From the cell containing the given text, extract its center point as [x, y] coordinate. 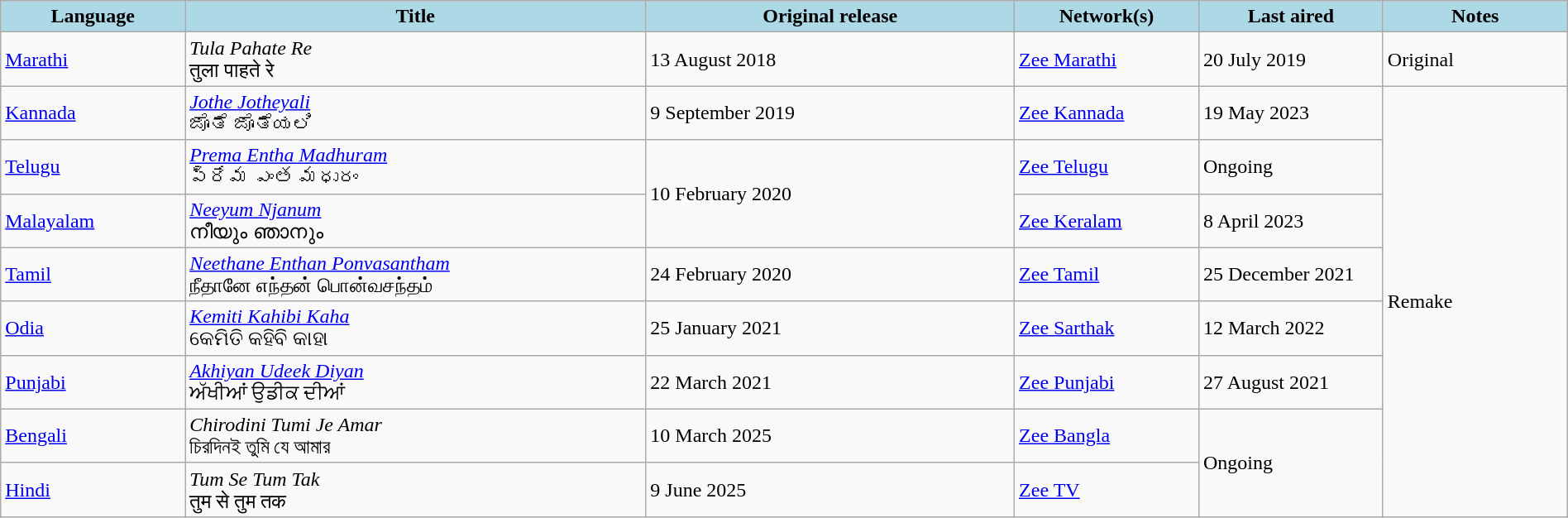
Kemiti Kahibi Kaha କେମିତି କହିବି କାହା [415, 328]
Chirodini Tumi Je Amar চিরদিনই তুমি যে আমার [415, 435]
Hindi [93, 490]
Neeyum Njanum നീയും ഞാനും [415, 220]
Marathi [93, 60]
Remake [1475, 301]
Zee Tamil [1107, 275]
Language [93, 17]
22 March 2021 [830, 382]
Title [415, 17]
Original release [830, 17]
Odia [93, 328]
19 May 2023 [1290, 113]
Zee TV [1107, 490]
Kannada [93, 113]
Original [1475, 60]
Tula Pahate Re तुला पाहते रे [415, 60]
Zee Punjabi [1107, 382]
Tum Se Tum Tak तुम से तुम तक [415, 490]
Malayalam [93, 220]
12 March 2022 [1290, 328]
9 June 2025 [830, 490]
Zee Keralam [1107, 220]
Zee Telugu [1107, 167]
20 July 2019 [1290, 60]
10 February 2020 [830, 194]
Neethane Enthan Ponvasantham நீதானே எந்தன் பொன்வசந்தம் [415, 275]
Last aired [1290, 17]
Zee Kannada [1107, 113]
Zee Sarthak [1107, 328]
13 August 2018 [830, 60]
24 February 2020 [830, 275]
8 April 2023 [1290, 220]
Zee Bangla [1107, 435]
Notes [1475, 17]
25 December 2021 [1290, 275]
9 September 2019 [830, 113]
Zee Marathi [1107, 60]
Prema Entha Madhuram ప్రేమ ఎంత మధురం [415, 167]
10 March 2025 [830, 435]
25 January 2021 [830, 328]
Bengali [93, 435]
27 August 2021 [1290, 382]
Tamil [93, 275]
Jothe Jotheyali ಜೊತೆ ಜೊತೆಯಲಿ [415, 113]
Akhiyan Udeek Diyan ਅੱਖੀਆਂ ਉਡੀਕ ਦੀਆਂ [415, 382]
Network(s) [1107, 17]
Punjabi [93, 382]
Telugu [93, 167]
